Determine the (X, Y) coordinate at the center of the cell enclosing the given text.  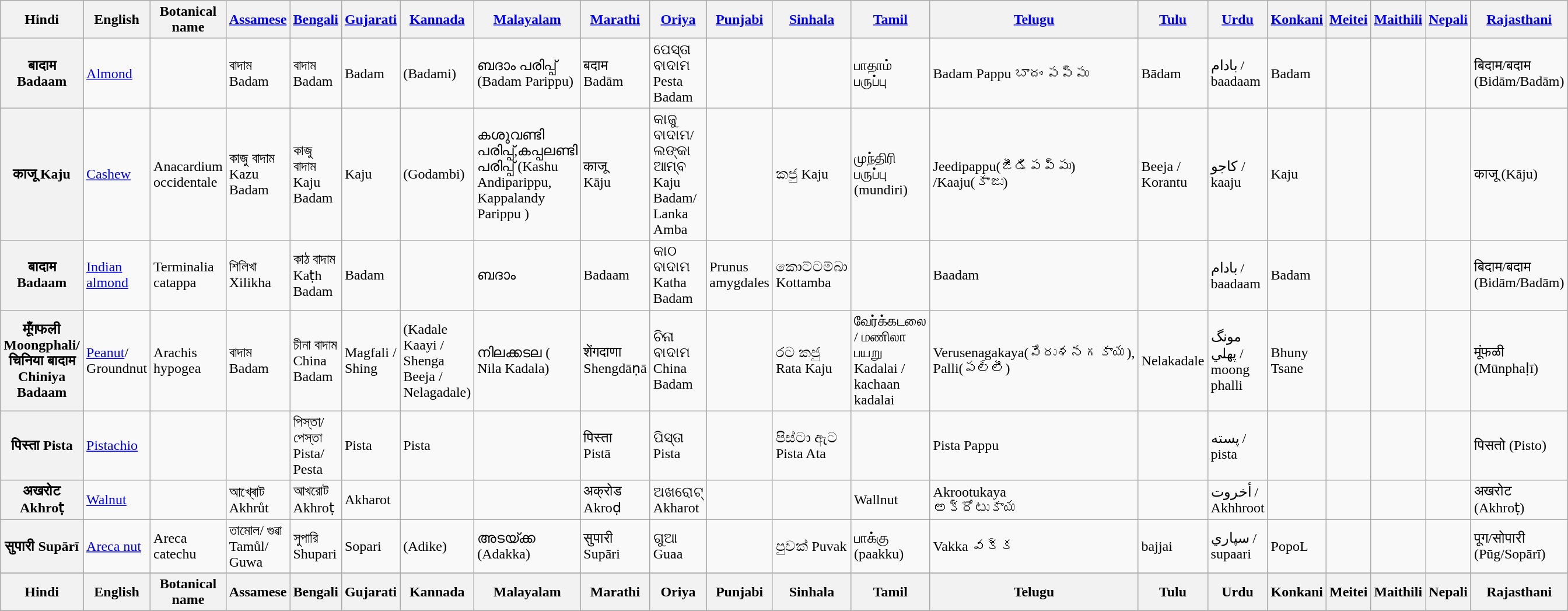
Bhuny Tsane (1297, 361)
ଗୁଆGuaa (678, 546)
ପିସ୍ତାPista (678, 446)
ബദാം പരിപ്പ് (Badam Parippu) (527, 74)
काजू Kaju (42, 174)
රට කජු Rata Kaju (811, 361)
(Badami) (437, 74)
सुपारीSupāri (615, 546)
Badaam (615, 275)
পিস্তা/পেস্তাPista/ Pesta (316, 446)
Wallnut (890, 500)
Bādam (1172, 74)
सुपारी Supārī (42, 546)
Vakka వక్క (1034, 546)
Arachis hypogea (188, 361)
আখ্ৰোটAkhrůt (258, 500)
Nelakadale (1172, 361)
ଅଖରୋଟ୍Akharot (678, 500)
কাজু বাদামKaju Badam (316, 174)
ଚିନା ବାଦାମChina Badam (678, 361)
پسته / pista (1238, 446)
मूँगफली Moongphali/चिनिया बादाम Chiniya Badaam (42, 361)
काजूKāju (615, 174)
Verusenagakaya(వేరుశనగకాయ), Palli(పల్లీ) (1034, 361)
Anacardium occidentale (188, 174)
Akharot (370, 500)
سپاري / supaari (1238, 546)
PopoL (1297, 546)
बदामBadām (615, 74)
bajjai (1172, 546)
শিলিখাXilikha (258, 275)
ପେସ୍ତା ବାଦାମPesta Badam (678, 74)
(Kadale Kaayi / Shenga Beeja / Nelagadale) (437, 361)
अखरोट Akhroṭ (42, 500)
നിലക്കടല ( Nila Kadala) (527, 361)
Areca nut (117, 546)
Jeedipappu(జీడిపప్పు)/Kaaju(కాజు) (1034, 174)
முந்திரி பருப்பு (mundiri) (890, 174)
पिस्ताPistā (615, 446)
কাঠ বাদামKaṭh Badam (316, 275)
Baadam (1034, 275)
ബദാം (527, 275)
Magfali / Shing (370, 361)
Peanut/ Groundnut (117, 361)
কাজু বাদামKazu Badam (258, 174)
पूग/सोपारी (Pūg/Sopārī) (1519, 546)
अक्रोडAkroḍ (615, 500)
काजू (Kāju) (1519, 174)
पिस्ता Pista (42, 446)
مونگ پهلي / moong phalli (1238, 361)
Pista Pappu (1034, 446)
කජු Kaju (811, 174)
Areca catechu (188, 546)
আখরোটAkhroṭ (316, 500)
তামোল/ গুৱাTamůl/ Guwa (258, 546)
କାଠ ବାଦାମKatha Badam (678, 275)
চীনা বাদামChina Badam (316, 361)
Terminalia catappa (188, 275)
පිස්ටා ඇට Pista Ata (811, 446)
(Adike) (437, 546)
अखरोट (Akhroṭ) (1519, 500)
(Godambi) (437, 174)
Akrootukayaఅక్రోటుకాయ (1034, 500)
வேர்க்கடலை / மணிலா பயறு Kadalai / kachaan kadalai (890, 361)
Pistachio (117, 446)
मूंफळी (Mūnphaḷī) (1519, 361)
କାଜୁ ବାଦାମ/ଲଙ୍କା ଆମ୍ବKaju Badam/ Lanka Amba (678, 174)
Prunus amygdales (740, 275)
पिसतो (Pisto) (1519, 446)
කොට්ටම්බා Kottamba (811, 275)
Sopari (370, 546)
അടയ്ക്ക (Adakka) (527, 546)
കശുവണ്ടി പരിപ്പ്,കപ്പലണ്ടി പരിപ്പ് (Kashu Andiparippu, Kappalandy Parippu ) (527, 174)
Almond (117, 74)
Beeja / Korantu (1172, 174)
පුවක් Puvak (811, 546)
शेंगदाणाShengdāṇā (615, 361)
Indian almond (117, 275)
Cashew (117, 174)
أخروت / Akhhroot (1238, 500)
Badam Pappu బాదం పప్పు (1034, 74)
பாக்கு (paakku) (890, 546)
সুপারিShupari (316, 546)
Walnut (117, 500)
كاجو / kaaju (1238, 174)
பாதாம் பருப்பு (890, 74)
